Locate the cell with the specified text and output its (x, y) center coordinate. 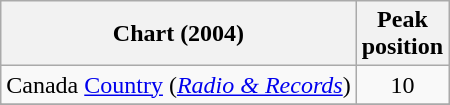
Peakposition (402, 34)
Canada Country (Radio & Records) (178, 85)
10 (402, 85)
Chart (2004) (178, 34)
